Detect which cell encompasses the target text, then output its (X, Y) center coordinate. 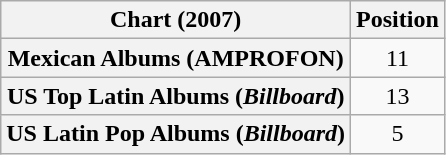
Position (398, 20)
11 (398, 58)
13 (398, 96)
US Latin Pop Albums (Billboard) (176, 134)
US Top Latin Albums (Billboard) (176, 96)
5 (398, 134)
Mexican Albums (AMPROFON) (176, 58)
Chart (2007) (176, 20)
